Find where the given text appears and provide that cell's center as [X, Y] coordinate. 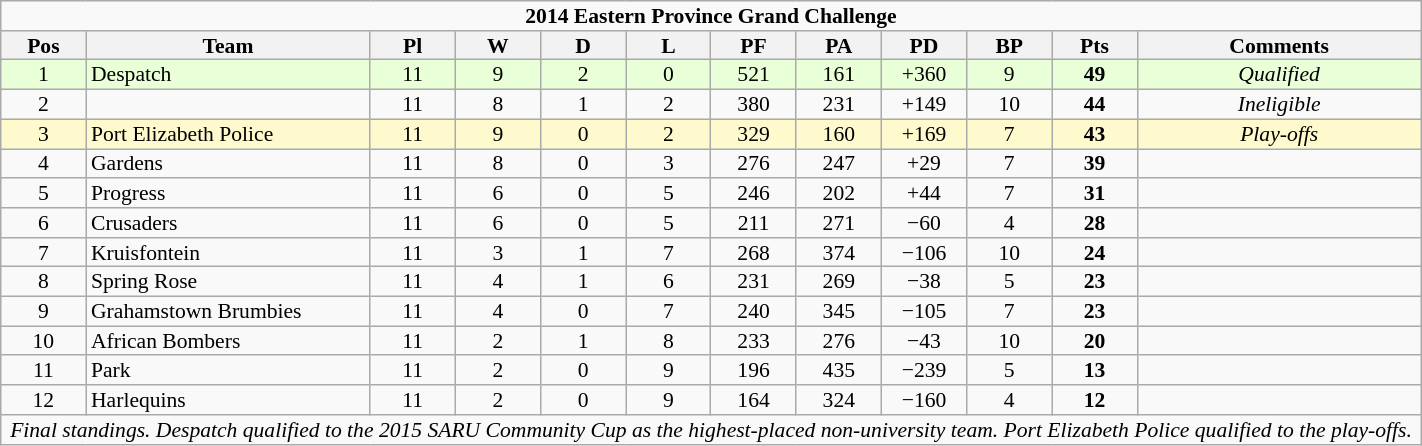
+29 [924, 164]
24 [1094, 253]
160 [838, 134]
20 [1094, 341]
268 [754, 253]
Team [228, 46]
202 [838, 193]
247 [838, 164]
PF [754, 46]
Kruisfontein [228, 253]
2014 Eastern Province Grand Challenge [711, 16]
L [668, 46]
PA [838, 46]
196 [754, 371]
44 [1094, 105]
−106 [924, 253]
246 [754, 193]
39 [1094, 164]
240 [754, 312]
+169 [924, 134]
269 [838, 282]
31 [1094, 193]
Gardens [228, 164]
African Bombers [228, 341]
W [498, 46]
233 [754, 341]
Grahamstown Brumbies [228, 312]
−239 [924, 371]
Pl [412, 46]
−60 [924, 223]
271 [838, 223]
13 [1094, 371]
49 [1094, 75]
324 [838, 400]
−43 [924, 341]
374 [838, 253]
Ineligible [1279, 105]
−160 [924, 400]
Harlequins [228, 400]
43 [1094, 134]
−105 [924, 312]
164 [754, 400]
Play-offs [1279, 134]
Despatch [228, 75]
BP [1010, 46]
D [584, 46]
435 [838, 371]
Pts [1094, 46]
380 [754, 105]
Progress [228, 193]
+149 [924, 105]
161 [838, 75]
Comments [1279, 46]
Park [228, 371]
28 [1094, 223]
Qualified [1279, 75]
−38 [924, 282]
521 [754, 75]
+44 [924, 193]
345 [838, 312]
Port Elizabeth Police [228, 134]
Spring Rose [228, 282]
211 [754, 223]
PD [924, 46]
Crusaders [228, 223]
329 [754, 134]
+360 [924, 75]
Pos [44, 46]
